From the cell containing the given text, extract its center point as [x, y] coordinate. 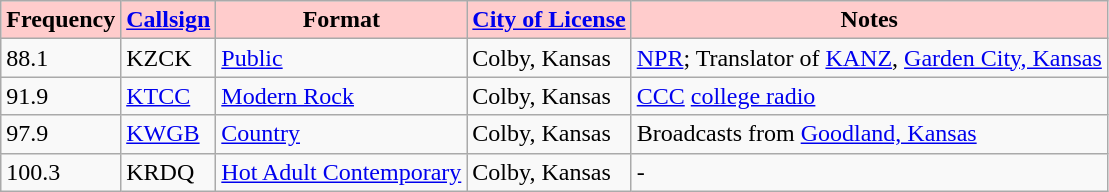
Modern Rock [342, 96]
Frequency [61, 20]
KRDQ [168, 172]
Broadcasts from Goodland, Kansas [869, 134]
City of License [549, 20]
CCC college radio [869, 96]
- [869, 172]
Country [342, 134]
91.9 [61, 96]
88.1 [61, 58]
Notes [869, 20]
97.9 [61, 134]
Format [342, 20]
100.3 [61, 172]
KWGB [168, 134]
Callsign [168, 20]
KTCC [168, 96]
KZCK [168, 58]
Public [342, 58]
NPR; Translator of KANZ, Garden City, Kansas [869, 58]
Hot Adult Contemporary [342, 172]
